Identify which cell holds the provided text, then report its [x, y] central coordinate. 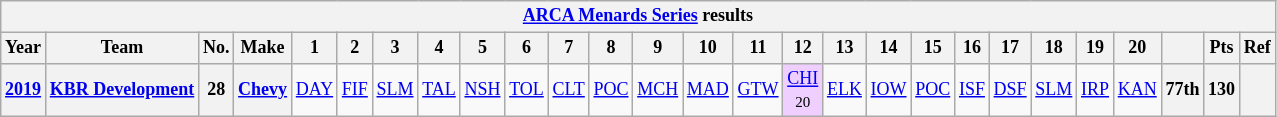
Year [24, 48]
IRP [1096, 90]
ISF [972, 90]
13 [845, 48]
IOW [888, 90]
130 [1222, 90]
MAD [708, 90]
20 [1137, 48]
18 [1054, 48]
4 [439, 48]
2019 [24, 90]
2 [354, 48]
GTW [758, 90]
10 [708, 48]
No. [216, 48]
TAL [439, 90]
77th [1182, 90]
Make [263, 48]
Team [122, 48]
Ref [1257, 48]
5 [482, 48]
3 [395, 48]
Pts [1222, 48]
DSF [1010, 90]
CLT [568, 90]
MCH [658, 90]
TOL [526, 90]
28 [216, 90]
DAY [314, 90]
16 [972, 48]
ARCA Menards Series results [638, 16]
1 [314, 48]
KAN [1137, 90]
9 [658, 48]
KBR Development [122, 90]
6 [526, 48]
17 [1010, 48]
12 [803, 48]
7 [568, 48]
CHI20 [803, 90]
ELK [845, 90]
Chevy [263, 90]
15 [933, 48]
NSH [482, 90]
19 [1096, 48]
8 [611, 48]
11 [758, 48]
14 [888, 48]
FIF [354, 90]
